Provide the [x, y] coordinate of the cell's center where the given text is located.  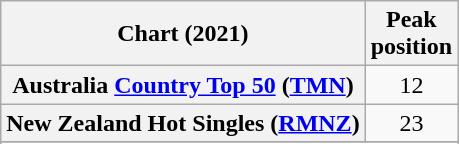
Australia Country Top 50 (TMN) [183, 85]
New Zealand Hot Singles (RMNZ) [183, 123]
23 [411, 123]
12 [411, 85]
Chart (2021) [183, 34]
Peakposition [411, 34]
